Return the (X, Y) coordinate for the center point of the cell that contains the specified text.  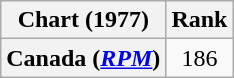
Canada (RPM) (84, 58)
Rank (200, 20)
Chart (1977) (84, 20)
186 (200, 58)
